Detect which cell encompasses the target text, then output its [x, y] center coordinate. 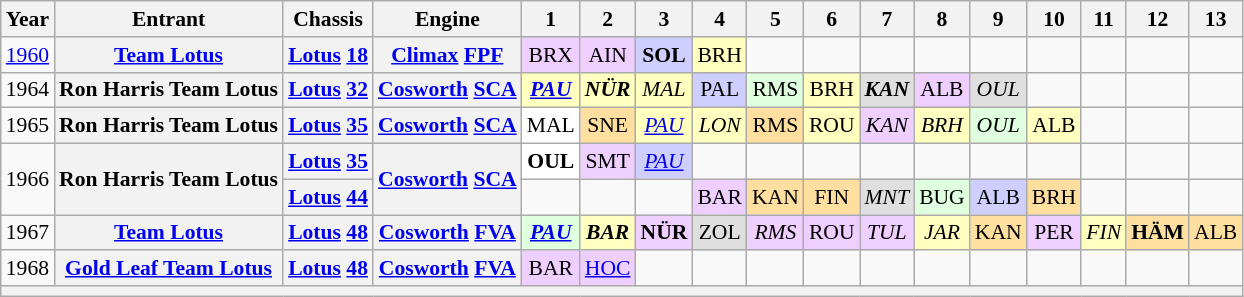
1964 [28, 90]
Lotus 18 [328, 55]
10 [1054, 19]
PER [1054, 233]
MNT [888, 197]
6 [832, 19]
Lotus 32 [328, 90]
5 [776, 19]
7 [888, 19]
12 [1158, 19]
Chassis [328, 19]
TUL [888, 233]
13 [1216, 19]
BUG [942, 197]
Entrant [168, 19]
1960 [28, 55]
SNE [608, 126]
Year [28, 19]
SOL [664, 55]
Lotus 44 [328, 197]
HÄM [1158, 233]
4 [720, 19]
9 [998, 19]
LON [720, 126]
Gold Leaf Team Lotus [168, 269]
HOC [608, 269]
AIN [608, 55]
1966 [28, 180]
SMT [608, 162]
1965 [28, 126]
PAL [720, 90]
ZOL [720, 233]
BRX [551, 55]
3 [664, 19]
Climax FPF [448, 55]
11 [1104, 19]
1967 [28, 233]
2 [608, 19]
JAR [942, 233]
1 [551, 19]
1968 [28, 269]
8 [942, 19]
Engine [448, 19]
